Capture the cell that displays the provided text and extract its [X, Y] central coordinate. 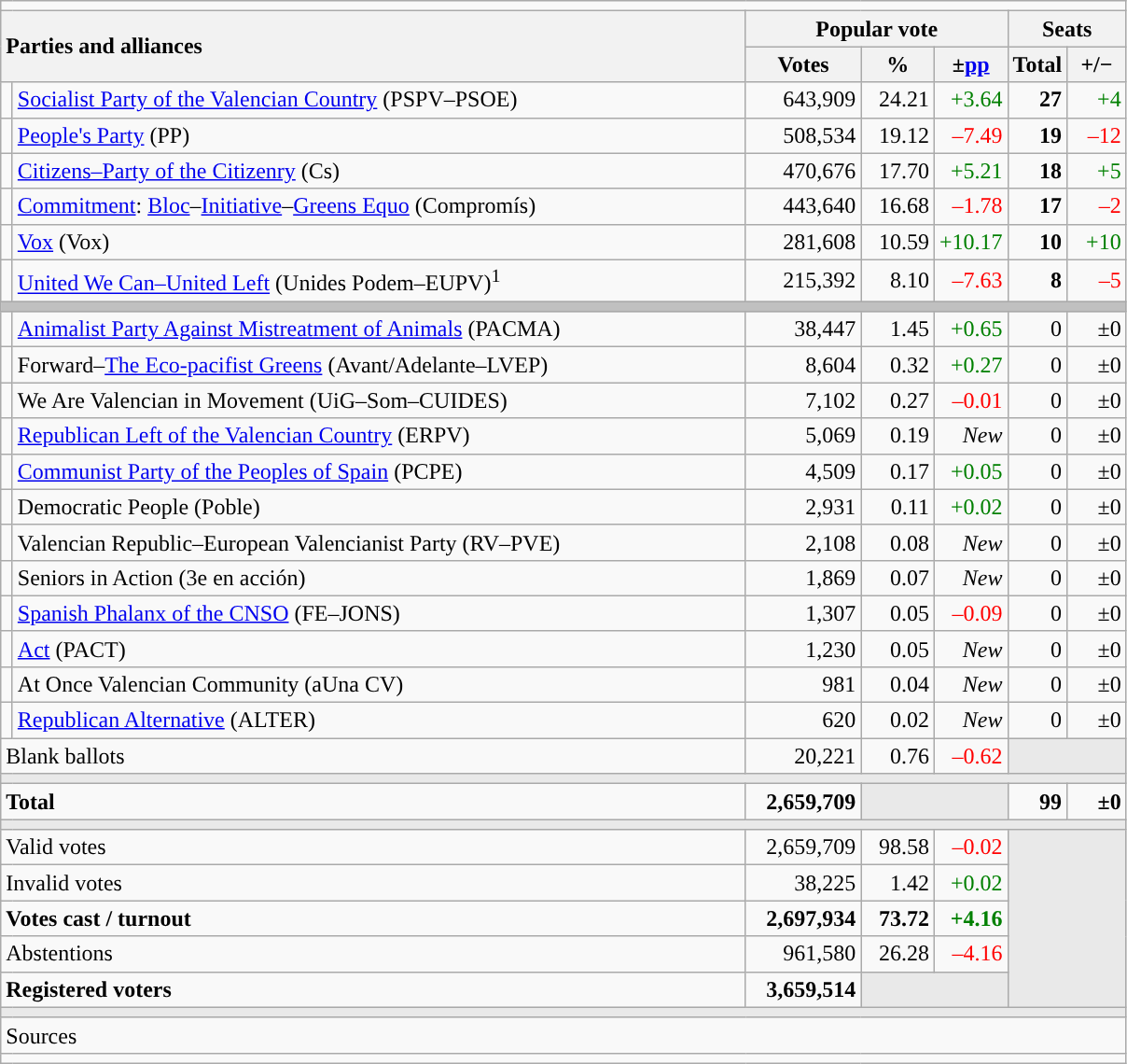
0.02 [897, 721]
Votes cast / turnout [373, 918]
+4.16 [970, 918]
–1.78 [970, 206]
961,580 [803, 954]
Seniors in Action (3e en acción) [379, 578]
–0.01 [970, 400]
2,931 [803, 507]
+0.05 [970, 471]
–0.09 [970, 613]
0.08 [897, 542]
4,509 [803, 471]
98.58 [897, 847]
Spanish Phalanx of the CNSO (FE–JONS) [379, 613]
Democratic People (Poble) [379, 507]
215,392 [803, 280]
0.07 [897, 578]
73.72 [897, 918]
17 [1037, 206]
2,108 [803, 542]
–7.49 [970, 135]
10.59 [897, 242]
981 [803, 684]
United We Can–United Left (Unides Podem–EUPV)1 [379, 280]
–4.16 [970, 954]
Blank ballots [373, 756]
24.21 [897, 100]
+10 [1097, 242]
17.70 [897, 171]
18 [1037, 171]
+3.64 [970, 100]
1.42 [897, 883]
0.04 [897, 684]
1,307 [803, 613]
8.10 [897, 280]
19 [1037, 135]
People's Party (PP) [379, 135]
Sources [563, 1035]
38,447 [803, 329]
643,909 [803, 100]
–2 [1097, 206]
0.11 [897, 507]
0.32 [897, 365]
–5 [1097, 280]
Parties and alliances [373, 47]
Registered voters [373, 989]
1,869 [803, 578]
99 [1037, 802]
27 [1037, 100]
+10.17 [970, 242]
20,221 [803, 756]
Abstentions [373, 954]
16.68 [897, 206]
508,534 [803, 135]
Communist Party of the Peoples of Spain (PCPE) [379, 471]
–0.62 [970, 756]
0.76 [897, 756]
620 [803, 721]
±pp [970, 64]
% [897, 64]
Citizens–Party of the Citizenry (Cs) [379, 171]
+/− [1097, 64]
+0.65 [970, 329]
7,102 [803, 400]
19.12 [897, 135]
3,659,514 [803, 989]
We Are Valencian in Movement (UiG–Som–CUIDES) [379, 400]
2,697,934 [803, 918]
Act (PACT) [379, 649]
1,230 [803, 649]
470,676 [803, 171]
–12 [1097, 135]
26.28 [897, 954]
1.45 [897, 329]
0.19 [897, 436]
Valencian Republic–European Valencianist Party (RV–PVE) [379, 542]
–0.02 [970, 847]
281,608 [803, 242]
Votes [803, 64]
+4 [1097, 100]
38,225 [803, 883]
Republican Left of the Valencian Country (ERPV) [379, 436]
Valid votes [373, 847]
Forward–The Eco-pacifist Greens (Avant/Adelante–LVEP) [379, 365]
Republican Alternative (ALTER) [379, 721]
443,640 [803, 206]
8,604 [803, 365]
8 [1037, 280]
Animalist Party Against Mistreatment of Animals (PACMA) [379, 329]
Invalid votes [373, 883]
+5 [1097, 171]
5,069 [803, 436]
Seats [1067, 29]
+0.27 [970, 365]
0.27 [897, 400]
At Once Valencian Community (aUna CV) [379, 684]
Socialist Party of the Valencian Country (PSPV–PSOE) [379, 100]
–7.63 [970, 280]
0.17 [897, 471]
Commitment: Bloc–Initiative–Greens Equo (Compromís) [379, 206]
+5.21 [970, 171]
Vox (Vox) [379, 242]
Popular vote [877, 29]
10 [1037, 242]
